Find where the given text appears and provide that cell's center as [x, y] coordinate. 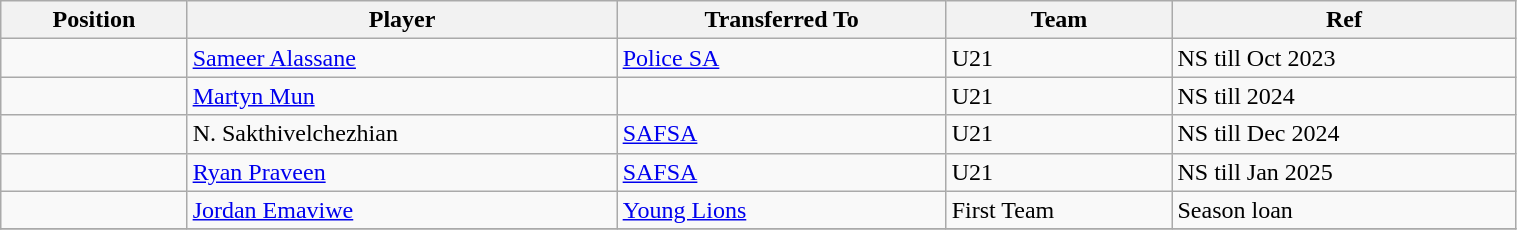
Transferred To [782, 20]
Season loan [1344, 210]
NS till 2024 [1344, 96]
NS till Jan 2025 [1344, 172]
Ryan Praveen [402, 172]
N. Sakthivelchezhian [402, 134]
Team [1059, 20]
Martyn Mun [402, 96]
Sameer Alassane [402, 58]
Police SA [782, 58]
First Team [1059, 210]
Position [94, 20]
Jordan Emaviwe [402, 210]
NS till Oct 2023 [1344, 58]
NS till Dec 2024 [1344, 134]
Young Lions [782, 210]
Ref [1344, 20]
Player [402, 20]
